Extract the (x, y) coordinate from the center of the cell holding the provided text.  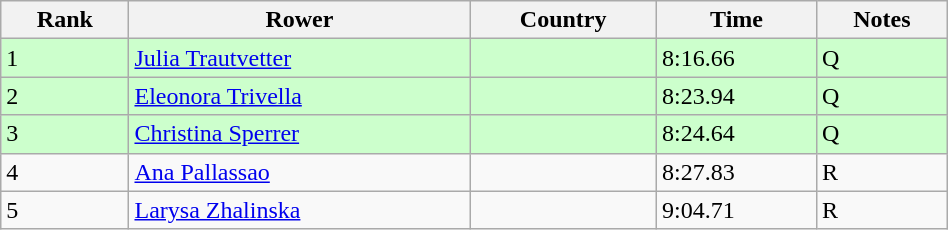
Country (564, 20)
9:04.71 (737, 210)
Notes (882, 20)
Julia Trautvetter (300, 58)
Ana Pallassao (300, 172)
Christina Sperrer (300, 134)
Time (737, 20)
Larysa Zhalinska (300, 210)
4 (65, 172)
8:27.83 (737, 172)
2 (65, 96)
3 (65, 134)
Rower (300, 20)
Rank (65, 20)
Eleonora Trivella (300, 96)
5 (65, 210)
8:24.64 (737, 134)
8:23.94 (737, 96)
1 (65, 58)
8:16.66 (737, 58)
